Capture the cell that displays the provided text and extract its [x, y] central coordinate. 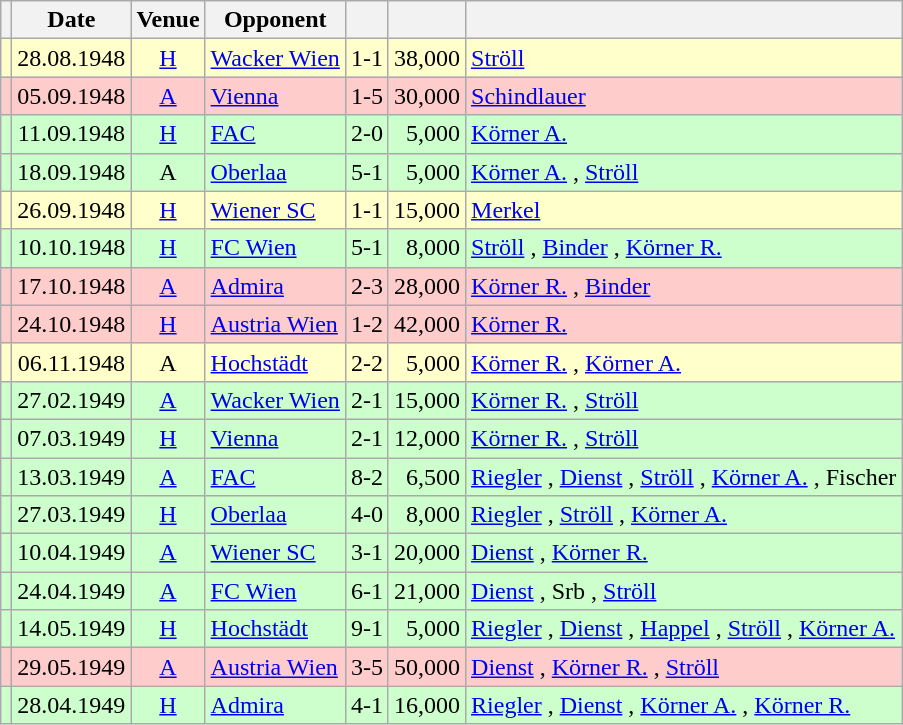
13.03.1949 [72, 477]
24.10.1948 [72, 324]
8-2 [366, 477]
21,000 [426, 591]
Dienst , Körner R. [684, 553]
2-3 [366, 286]
28.08.1948 [72, 58]
4-1 [366, 705]
4-0 [366, 515]
07.03.1949 [72, 438]
06.11.1948 [72, 362]
Date [72, 20]
11.09.1948 [72, 134]
Körner A. , Ströll [684, 172]
Körner R. , Binder [684, 286]
12,000 [426, 438]
17.10.1948 [72, 286]
27.03.1949 [72, 515]
Riegler , Dienst , Happel , Ströll , Körner A. [684, 629]
Körner A. [684, 134]
Riegler , Dienst , Ströll , Körner A. , Fischer [684, 477]
2-0 [366, 134]
1-2 [366, 324]
50,000 [426, 667]
Körner R. , Körner A. [684, 362]
Riegler , Dienst , Körner A. , Körner R. [684, 705]
28,000 [426, 286]
24.04.1949 [72, 591]
Venue [168, 20]
30,000 [426, 96]
28.04.1949 [72, 705]
Opponent [275, 20]
9-1 [366, 629]
38,000 [426, 58]
6,500 [426, 477]
1-5 [366, 96]
29.05.1949 [72, 667]
10.04.1949 [72, 553]
Dienst , Srb , Ströll [684, 591]
26.09.1948 [72, 210]
20,000 [426, 553]
Dienst , Körner R. , Ströll [684, 667]
Ströll [684, 58]
Riegler , Ströll , Körner A. [684, 515]
3-5 [366, 667]
Ströll , Binder , Körner R. [684, 248]
2-2 [366, 362]
42,000 [426, 324]
16,000 [426, 705]
3-1 [366, 553]
14.05.1949 [72, 629]
27.02.1949 [72, 400]
18.09.1948 [72, 172]
10.10.1948 [72, 248]
Merkel [684, 210]
Körner R. [684, 324]
05.09.1948 [72, 96]
6-1 [366, 591]
Schindlauer [684, 96]
